Return the (X, Y) coordinate for the center point of the cell that contains the specified text.  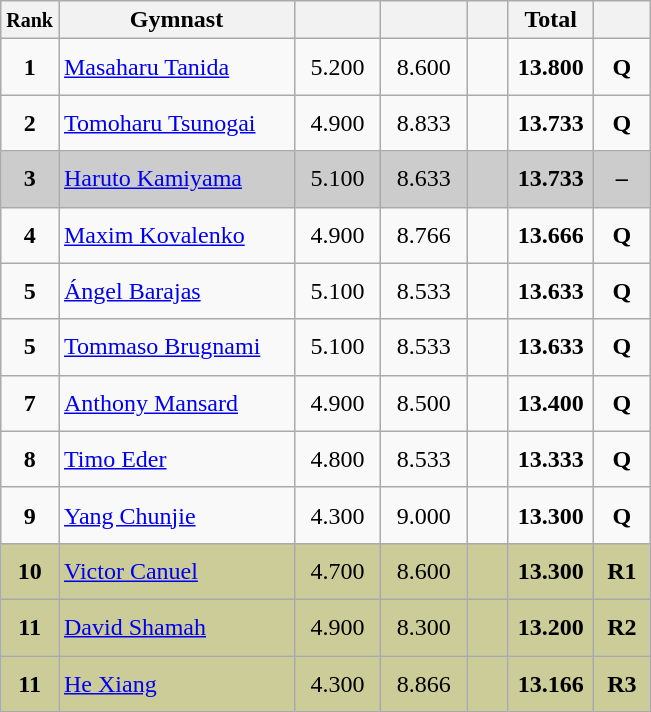
13.800 (551, 67)
Tomoharu Tsunogai (176, 123)
David Shamah (176, 627)
9 (30, 515)
R2 (622, 627)
R3 (622, 684)
Rank (30, 20)
8.500 (424, 403)
4.700 (338, 571)
Ángel Barajas (176, 291)
Total (551, 20)
5.200 (338, 67)
13.400 (551, 403)
8 (30, 459)
Gymnast (176, 20)
Haruto Kamiyama (176, 179)
13.200 (551, 627)
8.300 (424, 627)
Victor Canuel (176, 571)
4 (30, 235)
8.866 (424, 684)
Timo Eder (176, 459)
8.833 (424, 123)
8.766 (424, 235)
Yang Chunjie (176, 515)
9.000 (424, 515)
R1 (622, 571)
Tommaso Brugnami (176, 347)
8.633 (424, 179)
2 (30, 123)
3 (30, 179)
He Xiang (176, 684)
7 (30, 403)
13.166 (551, 684)
10 (30, 571)
13.333 (551, 459)
1 (30, 67)
13.666 (551, 235)
Anthony Mansard (176, 403)
Maxim Kovalenko (176, 235)
– (622, 179)
4.800 (338, 459)
Masaharu Tanida (176, 67)
